Locate the cell with the specified text and output its [x, y] center coordinate. 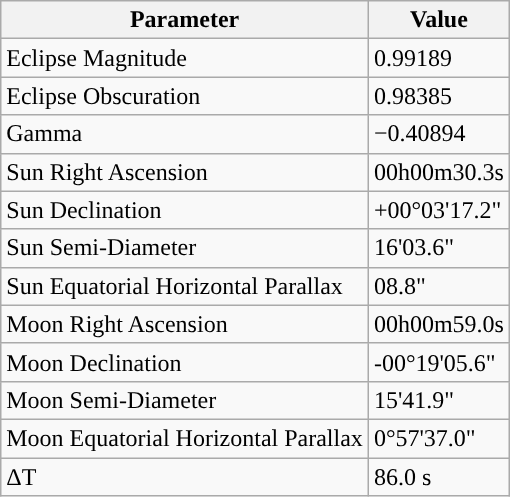
Moon Declination [185, 362]
00h00m59.0s [438, 324]
Sun Semi-Diameter [185, 248]
15'41.9" [438, 400]
Sun Right Ascension [185, 172]
+00°03'17.2" [438, 210]
Eclipse Obscuration [185, 96]
Eclipse Magnitude [185, 58]
−0.40894 [438, 134]
Parameter [185, 20]
Gamma [185, 134]
16'03.6" [438, 248]
08.8" [438, 286]
Moon Equatorial Horizontal Parallax [185, 438]
Moon Semi-Diameter [185, 400]
0.99189 [438, 58]
Moon Right Ascension [185, 324]
00h00m30.3s [438, 172]
0.98385 [438, 96]
-00°19'05.6" [438, 362]
Value [438, 20]
Sun Equatorial Horizontal Parallax [185, 286]
0°57'37.0" [438, 438]
Sun Declination [185, 210]
ΔT [185, 477]
86.0 s [438, 477]
